Output the (X, Y) coordinate of the center of the cell containing the given text.  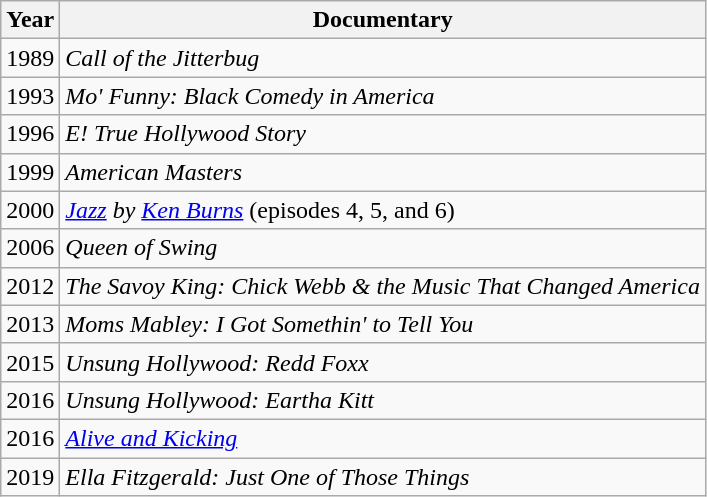
1993 (30, 96)
American Masters (383, 172)
2019 (30, 477)
Unsung Hollywood: Eartha Kitt (383, 400)
Jazz by Ken Burns (episodes 4, 5, and 6) (383, 210)
1989 (30, 58)
Documentary (383, 20)
2013 (30, 324)
2006 (30, 248)
Mo' Funny: Black Comedy in America (383, 96)
Alive and Kicking (383, 438)
1999 (30, 172)
E! True Hollywood Story (383, 134)
2012 (30, 286)
Ella Fitzgerald: Just One of Those Things (383, 477)
Unsung Hollywood: Redd Foxx (383, 362)
Moms Mabley: I Got Somethin' to Tell You (383, 324)
1996 (30, 134)
Year (30, 20)
Queen of Swing (383, 248)
Call of the Jitterbug (383, 58)
The Savoy King: Chick Webb & the Music That Changed America (383, 286)
2015 (30, 362)
2000 (30, 210)
